Detect which cell encompasses the target text, then output its (X, Y) center coordinate. 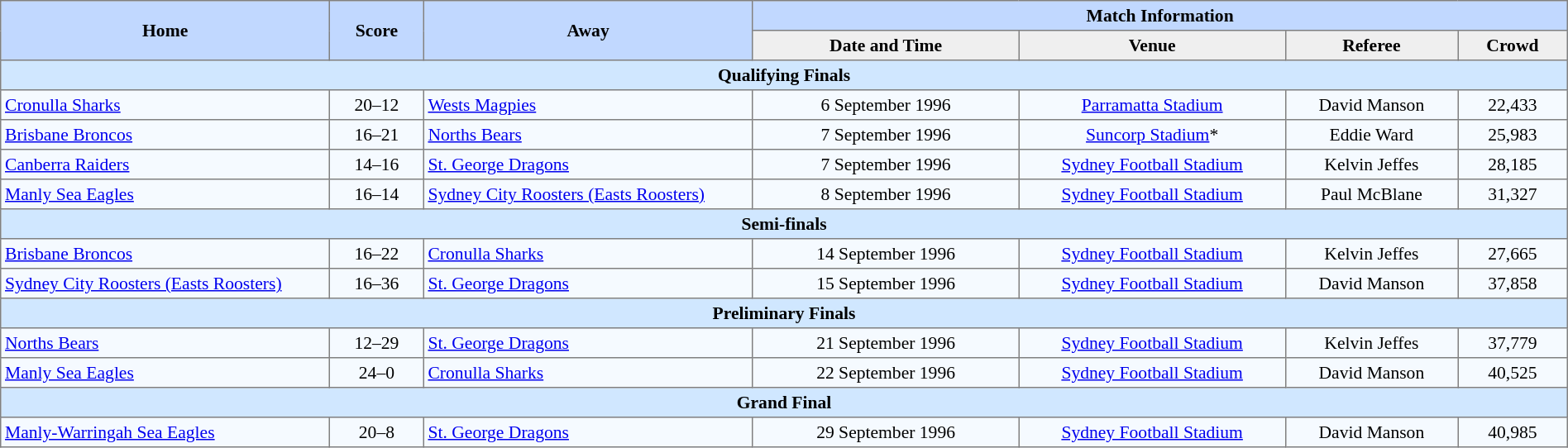
14 September 1996 (886, 254)
27,665 (1513, 254)
Suncorp Stadium* (1152, 135)
16–14 (377, 194)
24–0 (377, 373)
Grand Final (784, 403)
Match Information (1159, 16)
Semi-finals (784, 224)
Home (165, 31)
37,858 (1513, 284)
16–36 (377, 284)
Eddie Ward (1371, 135)
Score (377, 31)
15 September 1996 (886, 284)
37,779 (1513, 343)
Parramatta Stadium (1152, 105)
20–8 (377, 432)
Paul McBlane (1371, 194)
Crowd (1513, 45)
Date and Time (886, 45)
Canberra Raiders (165, 164)
6 September 1996 (886, 105)
20–12 (377, 105)
Referee (1371, 45)
21 September 1996 (886, 343)
40,985 (1513, 432)
16–22 (377, 254)
Venue (1152, 45)
22,433 (1513, 105)
22 September 1996 (886, 373)
16–21 (377, 135)
25,983 (1513, 135)
14–16 (377, 164)
29 September 1996 (886, 432)
Manly-Warringah Sea Eagles (165, 432)
12–29 (377, 343)
Wests Magpies (588, 105)
Preliminary Finals (784, 313)
40,525 (1513, 373)
31,327 (1513, 194)
8 September 1996 (886, 194)
28,185 (1513, 164)
Qualifying Finals (784, 75)
Away (588, 31)
